Determine the (X, Y) coordinate at the center of the cell enclosing the given text.  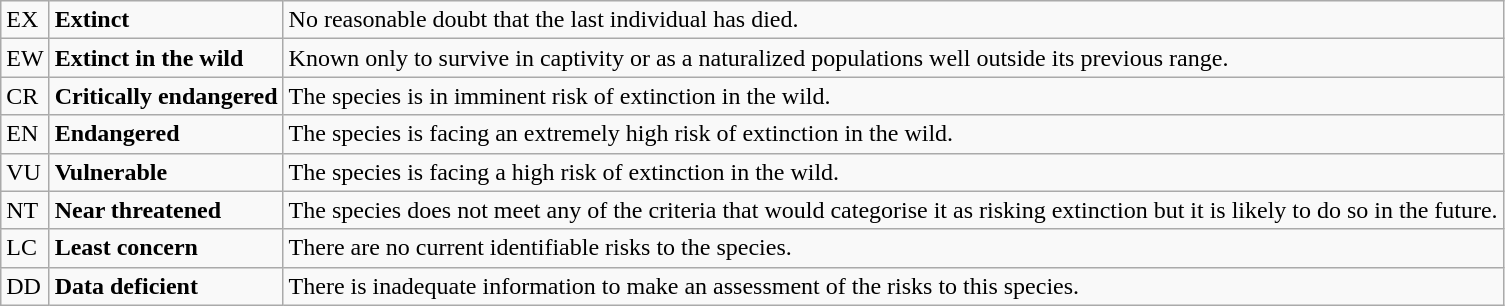
Near threatened (166, 210)
The species is facing an extremely high risk of extinction in the wild. (893, 134)
Endangered (166, 134)
No reasonable doubt that the last individual has died. (893, 20)
The species is facing a high risk of extinction in the wild. (893, 172)
DD (25, 286)
Extinct in the wild (166, 58)
EX (25, 20)
Critically endangered (166, 96)
There are no current identifiable risks to the species. (893, 248)
Known only to survive in captivity or as a naturalized populations well outside its previous range. (893, 58)
EW (25, 58)
VU (25, 172)
The species is in imminent risk of extinction in the wild. (893, 96)
CR (25, 96)
NT (25, 210)
Least concern (166, 248)
Vulnerable (166, 172)
There is inadequate information to make an assessment of the risks to this species. (893, 286)
The species does not meet any of the criteria that would categorise it as risking extinction but it is likely to do so in the future. (893, 210)
Data deficient (166, 286)
LC (25, 248)
EN (25, 134)
Extinct (166, 20)
